Determine the [X, Y] coordinate at the center of the cell enclosing the given text.  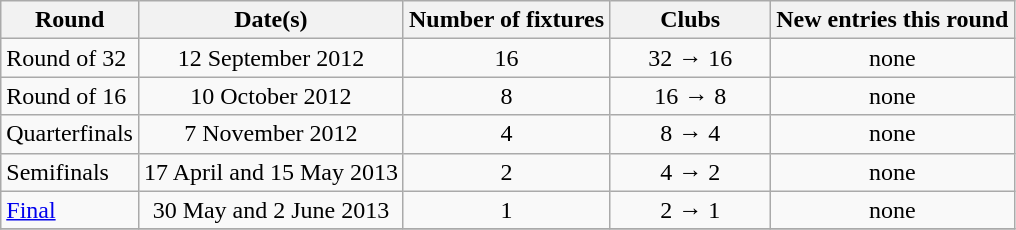
17 April and 15 May 2013 [270, 172]
7 November 2012 [270, 134]
2 [506, 172]
16 [506, 58]
Number of fixtures [506, 20]
Round [70, 20]
Round of 16 [70, 96]
2 → 1 [690, 210]
12 September 2012 [270, 58]
10 October 2012 [270, 96]
New entries this round [892, 20]
Semifinals [70, 172]
4 [506, 134]
Date(s) [270, 20]
Quarterfinals [70, 134]
Round of 32 [70, 58]
Final [70, 210]
16 → 8 [690, 96]
8 [506, 96]
4 → 2 [690, 172]
30 May and 2 June 2013 [270, 210]
1 [506, 210]
8 → 4 [690, 134]
Clubs [690, 20]
32 → 16 [690, 58]
